Scan for the cell matching the given text and deliver its (x, y) coordinate at center. 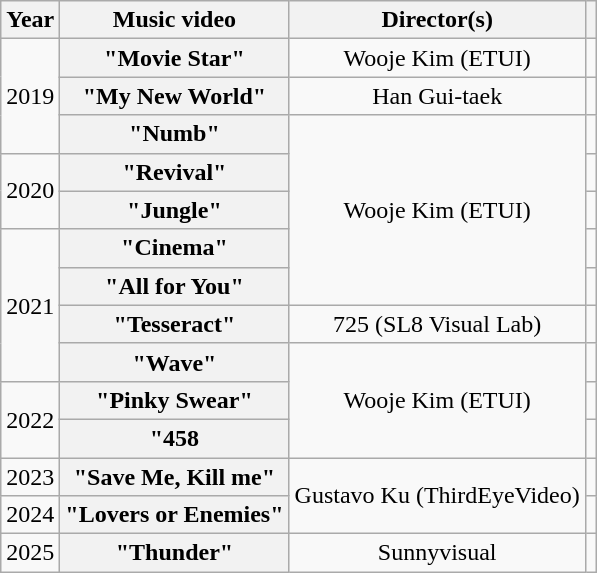
Sunnyvisual (437, 553)
2019 (30, 96)
"All for You" (174, 286)
"458 (174, 438)
"Movie Star" (174, 58)
"Numb" (174, 134)
"Cinema" (174, 248)
2025 (30, 553)
"Pinky Swear" (174, 400)
"My New World" (174, 96)
2020 (30, 191)
2023 (30, 477)
2022 (30, 419)
Gustavo Ku (ThirdEyeVideo) (437, 496)
2021 (30, 305)
2024 (30, 515)
"Revival" (174, 172)
"Save Me, Kill me" (174, 477)
"Wave" (174, 362)
Han Gui-taek (437, 96)
725 (SL8 Visual Lab) (437, 324)
Music video (174, 20)
"Tesseract" (174, 324)
"Jungle" (174, 210)
"Lovers or Enemies" (174, 515)
"Thunder" (174, 553)
Year (30, 20)
Director(s) (437, 20)
